Extract the (x, y) coordinate from the center of the cell holding the provided text.  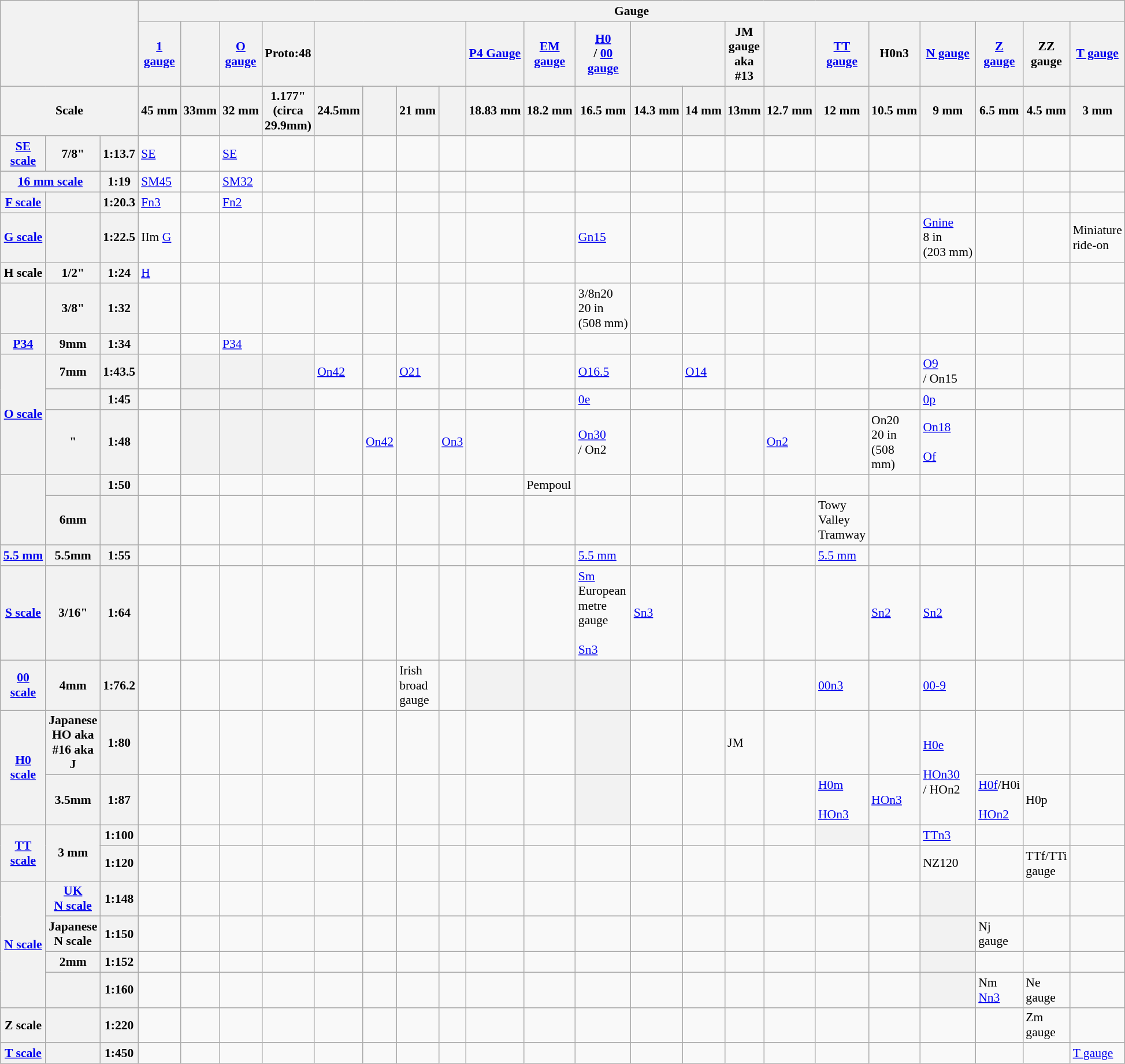
1:220 (119, 1025)
16 mm scale (51, 182)
N scale (23, 944)
H0 / 00 gauge (603, 54)
H0 scale (23, 768)
1:24 (119, 273)
3/8n2020 in(508 mm) (603, 309)
O gauge (240, 54)
SM45 (159, 182)
On20 20 in(508 mm) (894, 442)
P4 Gauge (495, 54)
N gauge (948, 54)
H0n3 (894, 54)
Nj gauge (999, 934)
Gnine8 in(203 mm) (948, 238)
Fn2 (240, 202)
1:150 (119, 934)
1:48 (119, 442)
1 gauge (159, 54)
32 mm (240, 111)
Zm gauge (1046, 1025)
00n3 (842, 685)
1:80 (119, 743)
EM gauge (550, 54)
1/2" (73, 273)
1:13.7 (119, 154)
F scale (23, 202)
TTn3 (948, 836)
14.3 mm (656, 111)
24.5mm (339, 111)
1:160 (119, 989)
O14 (704, 371)
33mm (200, 111)
10.5 mm (894, 111)
1:100 (119, 836)
1:87 (119, 800)
Z scale (23, 1025)
14 mm (704, 111)
O9/ On15 (948, 371)
1:43.5 (119, 371)
1:32 (119, 309)
HOn3 (894, 800)
Japanese HO aka #16 aka J (73, 743)
IIm G (159, 238)
7/8" (73, 154)
1:34 (119, 344)
On2 (789, 442)
O21 (417, 371)
SmEuropean metre gaugeSn3 (603, 613)
Ne gauge (1046, 989)
O16.5 (603, 371)
T scale (23, 1054)
Gn15 (603, 238)
Pempoul (550, 485)
1:152 (119, 962)
1:50 (119, 485)
H0eHOn30 / HOn2 (948, 768)
1:45 (119, 400)
TT gauge (842, 54)
H scale (23, 273)
H0mHOn3 (842, 800)
Sn3 (656, 613)
4.5 mm (1046, 111)
00-9 (948, 685)
1:64 (119, 613)
18.2 mm (550, 111)
5.5mm (73, 556)
G scale (23, 238)
9mm (73, 344)
JM gauge aka #13 (744, 54)
ZZ gauge (1046, 54)
18.83 mm (495, 111)
1:148 (119, 898)
1:120 (119, 863)
Miniature ride-on (1098, 238)
3/16" (73, 613)
TTf/TTi gauge (1046, 863)
Nm Nn3 (999, 989)
NZ120 (948, 863)
On30 / On2 (603, 442)
On3 (452, 442)
Japanese N scale (73, 934)
21 mm (417, 111)
Z gauge (999, 54)
Proto:48 (288, 54)
4mm (73, 685)
SE scale (23, 154)
1:22.5 (119, 238)
6mm (73, 520)
3/8" (73, 309)
6.5 mm (999, 111)
1.177" (circa 29.9mm) (288, 111)
Towy Valley Tramway (842, 520)
1:20.3 (119, 202)
Scale (69, 111)
TT scale (23, 853)
UK N scale (73, 898)
13mm (744, 111)
S scale (23, 613)
JM (744, 743)
Gauge (632, 11)
" (73, 442)
SM32 (240, 182)
16.5 mm (603, 111)
1:55 (119, 556)
2mm (73, 962)
1:76.2 (119, 685)
00 scale (23, 685)
On18 Of (948, 442)
O scale (23, 414)
9 mm (948, 111)
H0p (1046, 800)
1:19 (119, 182)
Irish broad gauge (417, 685)
45 mm (159, 111)
0p (948, 400)
3.5mm (73, 800)
1:450 (119, 1054)
12.7 mm (789, 111)
7mm (73, 371)
H0f/H0iHOn2 (999, 800)
H (159, 273)
12 mm (842, 111)
Fn3 (159, 202)
0e (603, 400)
